Scan for the cell matching the given text and deliver its (X, Y) coordinate at center. 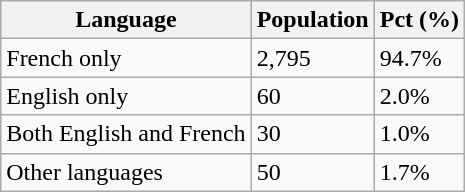
2,795 (312, 58)
Pct (%) (419, 20)
50 (312, 172)
1.7% (419, 172)
Both English and French (126, 134)
Language (126, 20)
2.0% (419, 96)
94.7% (419, 58)
1.0% (419, 134)
French only (126, 58)
English only (126, 96)
Other languages (126, 172)
30 (312, 134)
60 (312, 96)
Population (312, 20)
